Scan for the cell matching the given text and deliver its (X, Y) coordinate at center. 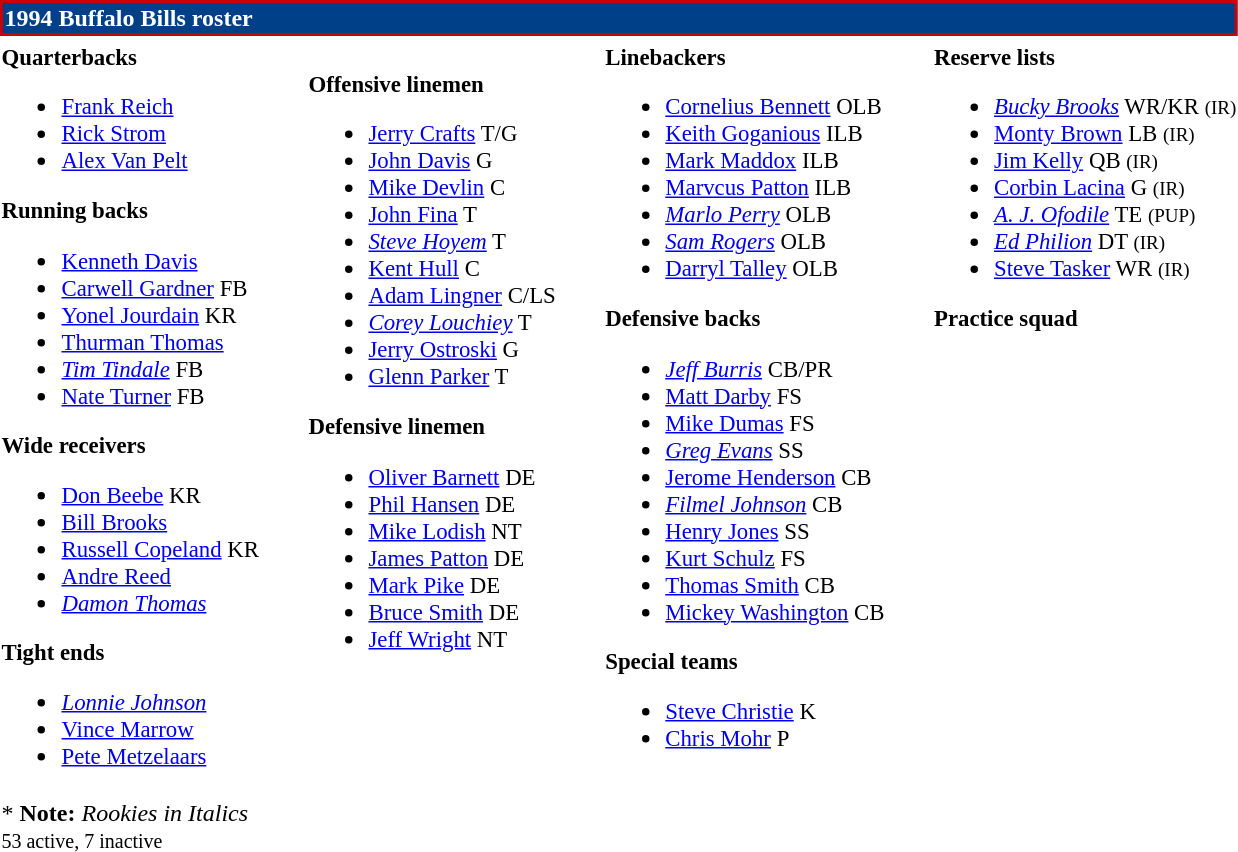
1994 Buffalo Bills roster (619, 18)
